Find where the given text appears and provide that cell's center as (x, y) coordinate. 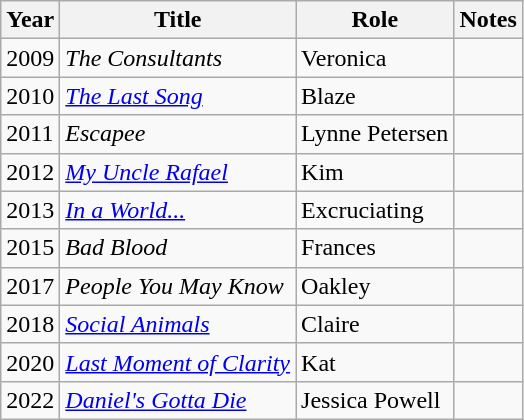
2020 (30, 362)
Notes (488, 20)
People You May Know (178, 286)
Blaze (375, 96)
The Last Song (178, 96)
Escapee (178, 134)
Last Moment of Clarity (178, 362)
Kat (375, 362)
Lynne Petersen (375, 134)
2011 (30, 134)
2018 (30, 324)
Veronica (375, 58)
Social Animals (178, 324)
Jessica Powell (375, 400)
Daniel's Gotta Die (178, 400)
In a World... (178, 210)
The Consultants (178, 58)
Frances (375, 248)
2022 (30, 400)
2015 (30, 248)
2009 (30, 58)
Title (178, 20)
My Uncle Rafael (178, 172)
Claire (375, 324)
Kim (375, 172)
Excruciating (375, 210)
Role (375, 20)
2012 (30, 172)
2017 (30, 286)
2010 (30, 96)
2013 (30, 210)
Oakley (375, 286)
Year (30, 20)
Bad Blood (178, 248)
